Return the [x, y] coordinate for the center point of the cell that contains the specified text.  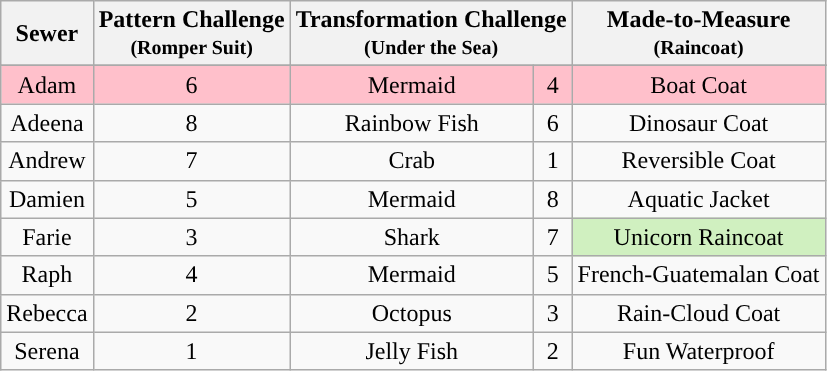
Damien [47, 199]
Sewer [47, 34]
Octopus [412, 313]
Rain-Cloud Coat [698, 313]
Reversible Coat [698, 161]
Aquatic Jacket [698, 199]
French-Guatemalan Coat [698, 275]
Pattern Challenge(Romper Suit) [192, 34]
Adam [47, 85]
Serena [47, 351]
Andrew [47, 161]
Jelly Fish [412, 351]
Rebecca [47, 313]
Rainbow Fish [412, 123]
Fun Waterproof [698, 351]
Raph [47, 275]
Adeena [47, 123]
Shark [412, 237]
Crab [412, 161]
Dinosaur Coat [698, 123]
Farie [47, 237]
Made-to-Measure(Raincoat) [698, 34]
Boat Coat [698, 85]
Unicorn Raincoat [698, 237]
Transformation Challenge(Under the Sea) [431, 34]
